Search for the cell housing the specified text and yield its [X, Y] center coordinate. 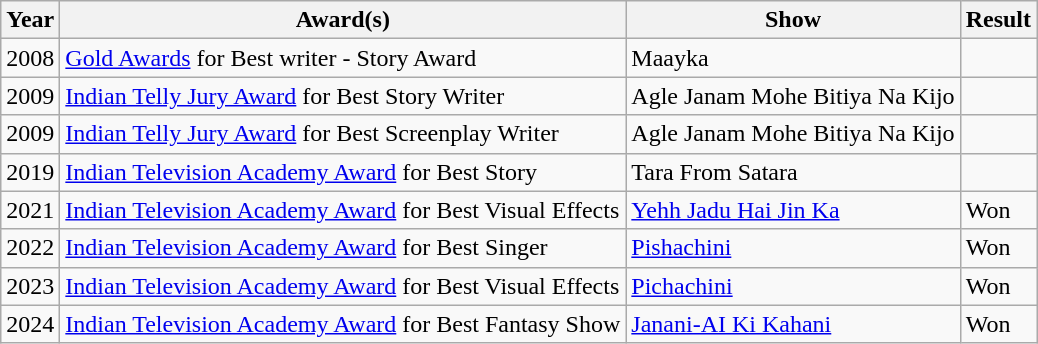
Pichachini [793, 286]
Yehh Jadu Hai Jin Ka [793, 210]
2019 [30, 172]
2008 [30, 58]
Indian Television Academy Award for Best Fantasy Show [343, 324]
2024 [30, 324]
2023 [30, 286]
Tara From Satara [793, 172]
Show [793, 20]
Pishachini [793, 248]
Indian Telly Jury Award for Best Screenplay Writer [343, 134]
Result [998, 20]
Maayka [793, 58]
2021 [30, 210]
Janani-AI Ki Kahani [793, 324]
Gold Awards for Best writer - Story Award [343, 58]
Indian Telly Jury Award for Best Story Writer [343, 96]
Indian Television Academy Award for Best Singer [343, 248]
Award(s) [343, 20]
Indian Television Academy Award for Best Story [343, 172]
Year [30, 20]
2022 [30, 248]
